Output the [x, y] coordinate of the center of the cell containing the given text.  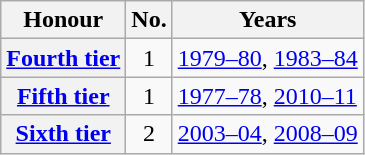
1977–78, 2010–11 [268, 96]
2003–04, 2008–09 [268, 134]
2 [149, 134]
Fourth tier [64, 58]
No. [149, 20]
Years [268, 20]
1979–80, 1983–84 [268, 58]
Sixth tier [64, 134]
Fifth tier [64, 96]
Honour [64, 20]
